From the cell containing the given text, extract its center point as [x, y] coordinate. 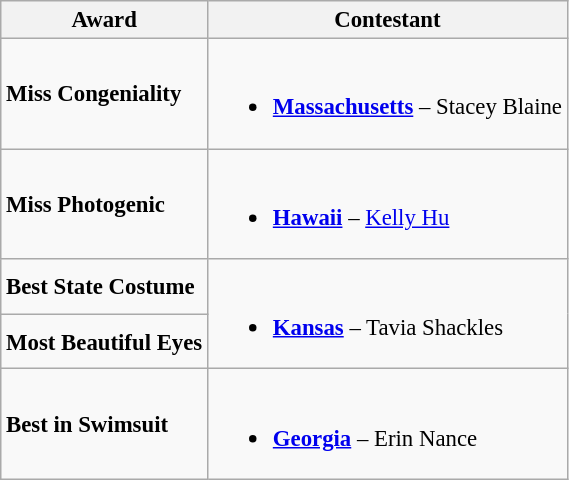
Miss Photogenic [104, 204]
Award [104, 20]
Best State Costume [104, 286]
Kansas – Tavia Shackles [388, 314]
Massachusetts – Stacey Blaine [388, 94]
Miss Congeniality [104, 94]
Hawaii – Kelly Hu [388, 204]
Contestant [388, 20]
Most Beautiful Eyes [104, 342]
Best in Swimsuit [104, 424]
Georgia – Erin Nance [388, 424]
